Output the (x, y) coordinate of the center of the cell containing the given text.  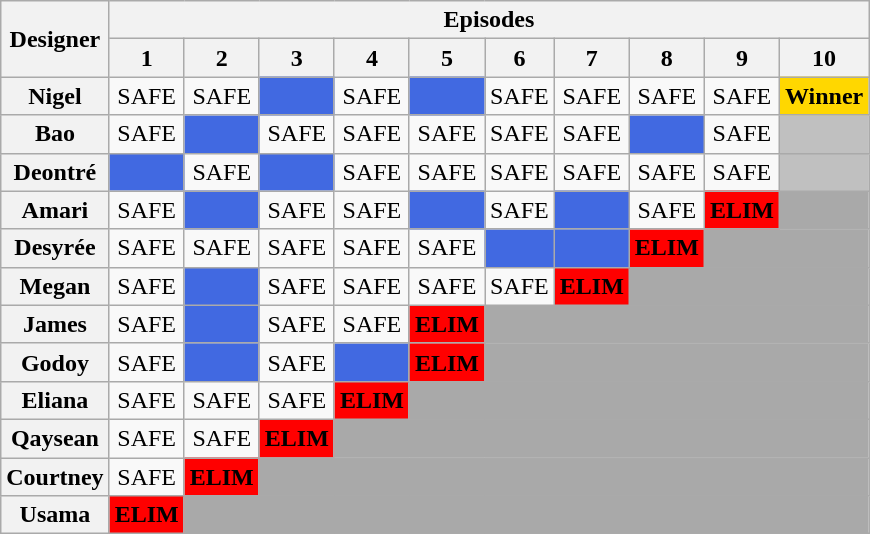
6 (519, 58)
3 (296, 58)
Courtney (55, 477)
7 (592, 58)
Deontré (55, 172)
Megan (55, 286)
2 (222, 58)
Desyrée (55, 248)
Winner (824, 96)
James (55, 324)
Bao (55, 134)
Nigel (55, 96)
9 (742, 58)
Qaysean (55, 438)
4 (372, 58)
Episodes (489, 20)
Godoy (55, 362)
1 (146, 58)
10 (824, 58)
8 (666, 58)
5 (446, 58)
Designer (55, 39)
Usama (55, 515)
Amari (55, 210)
Eliana (55, 400)
